Output the (x, y) coordinate of the center of the cell containing the given text.  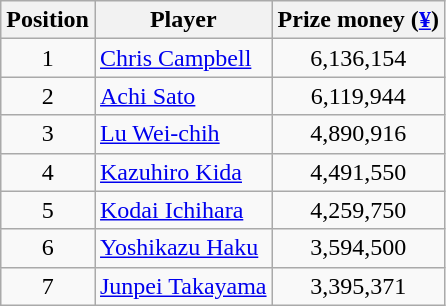
4,259,750 (358, 210)
Player (183, 20)
Chris Campbell (183, 58)
Yoshikazu Haku (183, 248)
4,890,916 (358, 134)
7 (48, 286)
Achi Sato (183, 96)
4,491,550 (358, 172)
5 (48, 210)
2 (48, 96)
3,395,371 (358, 286)
6,136,154 (358, 58)
Kodai Ichihara (183, 210)
3,594,500 (358, 248)
Kazuhiro Kida (183, 172)
3 (48, 134)
Lu Wei-chih (183, 134)
6,119,944 (358, 96)
Junpei Takayama (183, 286)
1 (48, 58)
4 (48, 172)
Prize money (¥) (358, 20)
Position (48, 20)
6 (48, 248)
